Scan for the cell matching the given text and deliver its [X, Y] coordinate at center. 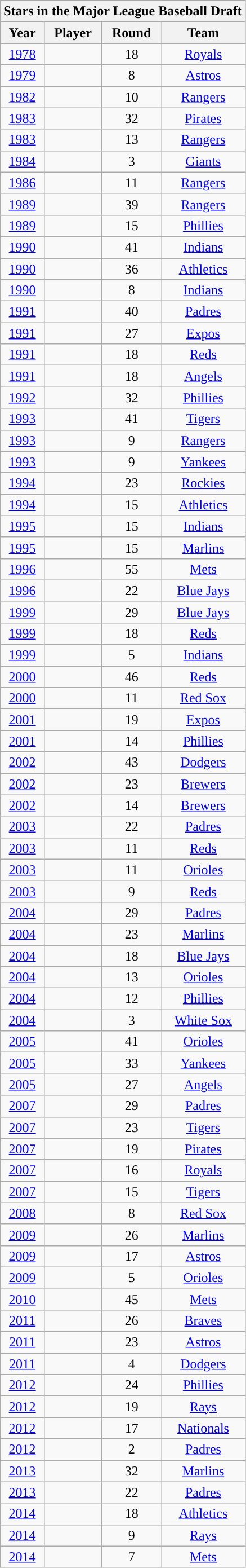
46 [132, 677]
Player [73, 33]
55 [132, 569]
Round [132, 33]
Braves [204, 1321]
Giants [204, 161]
7 [132, 1557]
40 [132, 312]
Year [23, 33]
1979 [23, 76]
1982 [23, 97]
4 [132, 1364]
16 [132, 1170]
1984 [23, 161]
Nationals [204, 1428]
45 [132, 1299]
Team [204, 33]
Stars in the Major League Baseball Draft [123, 11]
Rockies [204, 483]
39 [132, 204]
2 [132, 1450]
10 [132, 97]
2010 [23, 1299]
36 [132, 269]
1992 [23, 398]
24 [132, 1385]
43 [132, 763]
2008 [23, 1213]
White Sox [204, 1020]
12 [132, 999]
1986 [23, 183]
1978 [23, 54]
33 [132, 1063]
